Identify which cell holds the provided text, then report its (X, Y) central coordinate. 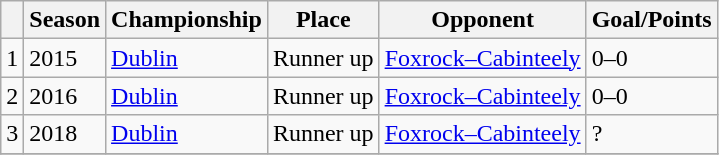
Season (65, 20)
2015 (65, 58)
3 (12, 134)
2 (12, 96)
Goal/Points (652, 20)
1 (12, 58)
Place (323, 20)
Opponent (482, 20)
2018 (65, 134)
? (652, 134)
Championship (187, 20)
2016 (65, 96)
